Identify which cell holds the provided text, then report its (x, y) central coordinate. 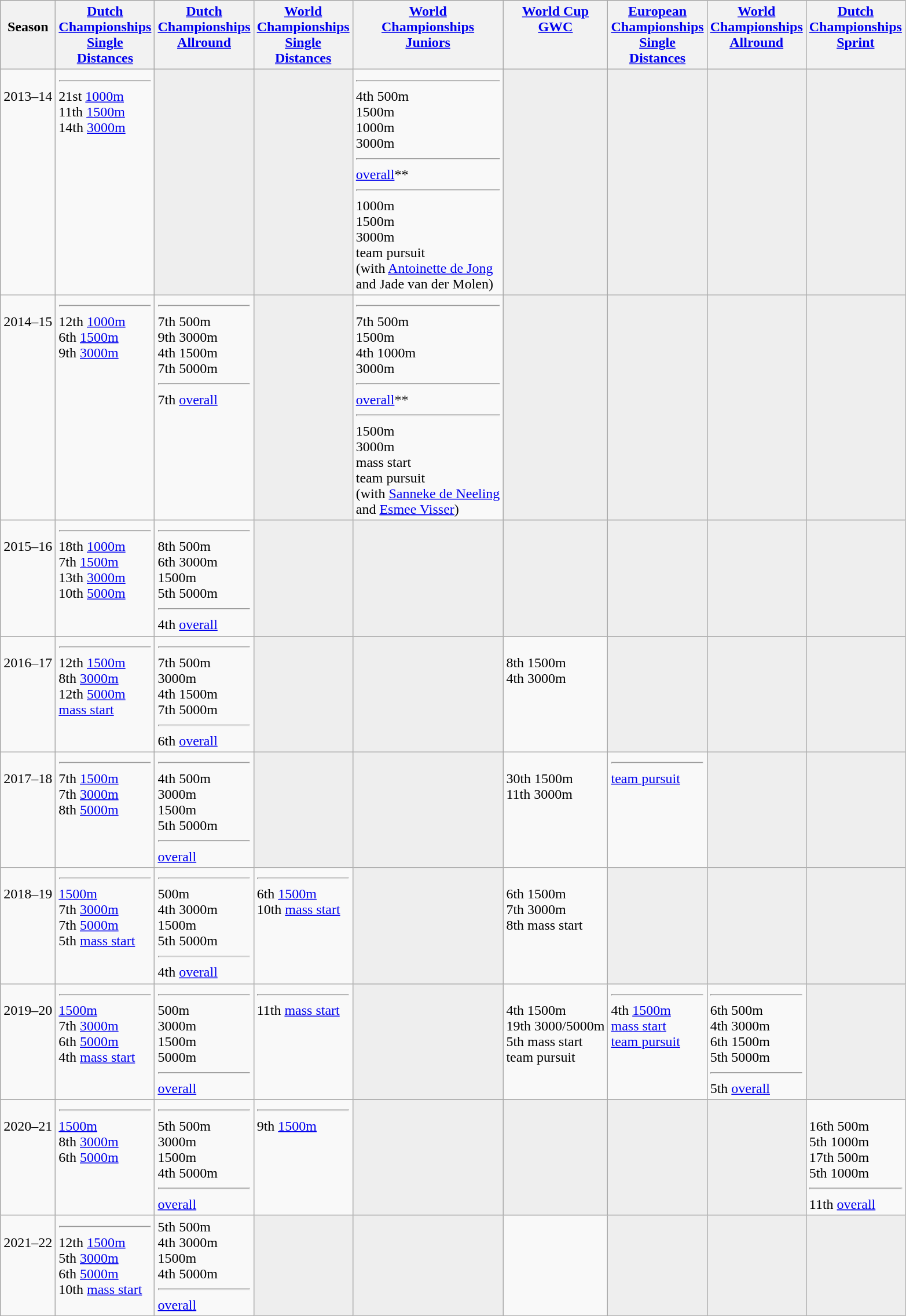
7th 500m 3000m 4th 1500m 7th 5000m 6th overall (204, 694)
team pursuit (658, 810)
5th 500m 4th 3000m 1500m 4th 5000m overall (204, 1265)
2020–21 (28, 1157)
Dutch Championships Sprint (856, 35)
8th 500m 6th 3000m 1500m 5th 5000m 4th overall (204, 578)
7th 500m 9th 3000m 4th 1500m 7th 5000m 7th overall (204, 408)
World Championships Juniors (428, 35)
6th 500m 4th 3000m 6th 1500m 5th 5000m 5th overall (756, 1041)
21st 1000m 11th 1500m 14th 3000m (105, 182)
2014–15 (28, 408)
2018–19 (28, 926)
5th 500m 3000m 1500m 4th 5000m overall (204, 1157)
30th 1500m 11th 3000m (556, 810)
1500m 7th 3000m 6th 5000m 4th mass start (105, 1041)
12th 1000m 6th 1500m 9th 3000m (105, 408)
4th 1500m 19th 3000/5000m 5th mass start team pursuit (556, 1041)
2019–20 (28, 1041)
Dutch Championships Single Distances (105, 35)
4th 500m 1500m 1000m 3000m overall** 1000m 1500m 3000m team pursuit (with Antoinette de Jong and Jade van der Molen) (428, 182)
11th mass start (303, 1041)
1500m 8th 3000m 6th 5000m (105, 1157)
7th 1500m 7th 3000m 8th 5000m (105, 810)
2015–16 (28, 578)
6th 1500m 10th mass start (303, 926)
World Cup GWC (556, 35)
6th 1500m 7th 3000m 8th mass start (556, 926)
European Championships Single Distances (658, 35)
12th 1500m 8th 3000m 12th 5000m mass start (105, 694)
2013–14 (28, 182)
8th 1500m 4th 3000m (556, 694)
World Championships Single Distances (303, 35)
2017–18 (28, 810)
9th 1500m (303, 1157)
500m 4th 3000m 1500m 5th 5000m 4th overall (204, 926)
2016–17 (28, 694)
16th 500m 5th 1000m 17th 500m 5th 1000m 11th overall (856, 1157)
500m 3000m 1500m 5000m overall (204, 1041)
1500m 7th 3000m 7th 5000m 5th mass start (105, 926)
18th 1000m 7th 1500m 13th 3000m 10th 5000m (105, 578)
Season (28, 35)
4th 500m 3000m 1500m 5th 5000m overall (204, 810)
12th 1500m 5th 3000m 6th 5000m 10th mass start (105, 1265)
Dutch Championships Allround (204, 35)
2021–22 (28, 1265)
4th 1500m mass start team pursuit (658, 1041)
7th 500m 1500m 4th 1000m 3000m overall** 1500m 3000m mass start team pursuit (with Sanneke de Neeling and Esmee Visser) (428, 408)
World Championships Allround (756, 35)
